Pinpoint the cell where the given text exists, returning its (X, Y) midpoint coordinate. 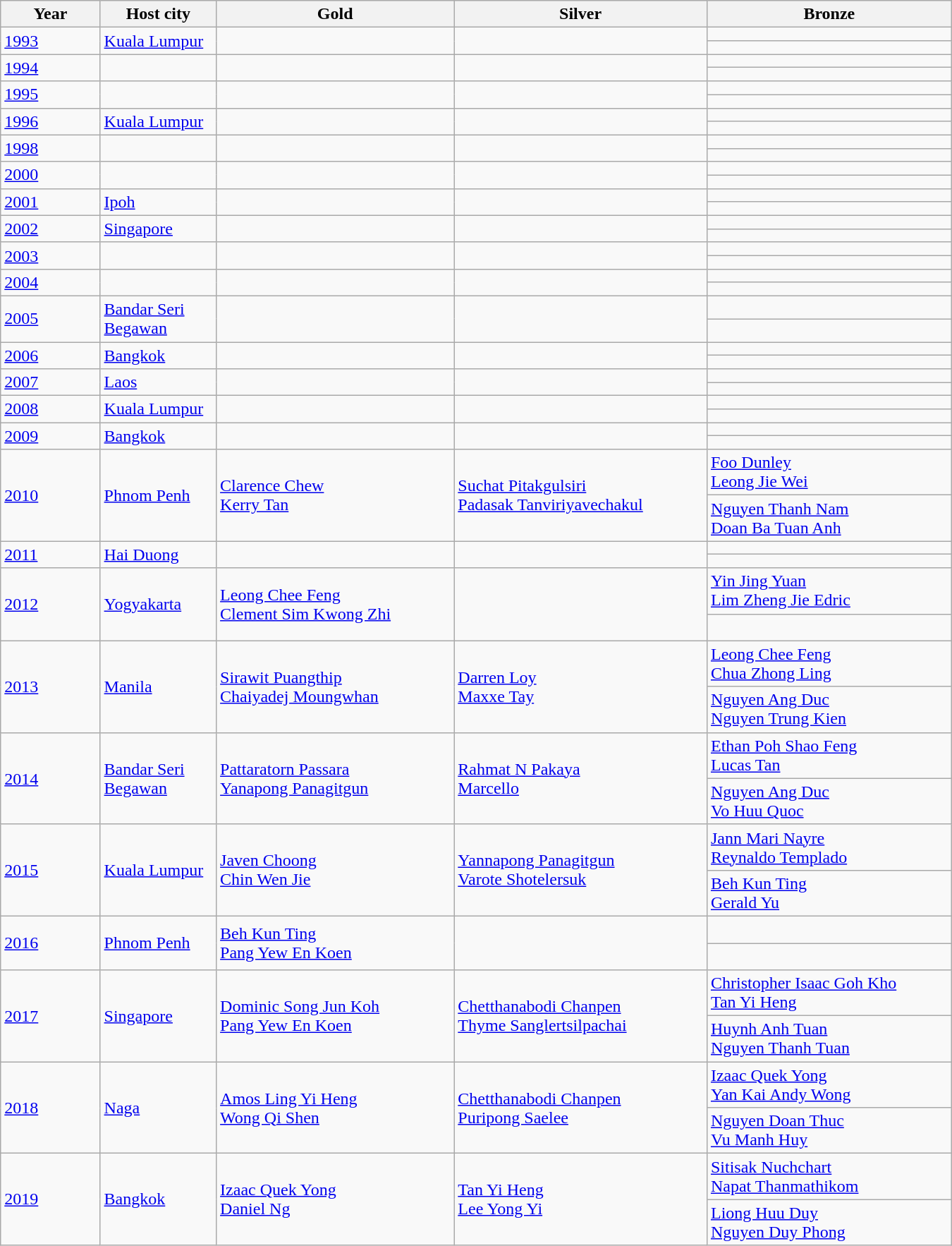
2009 (51, 436)
Yannapong Panagitgun Varote Shotelersuk (581, 870)
2008 (51, 409)
Gold (336, 14)
2010 (51, 495)
Clarence Chew Kerry Tan (336, 495)
Christopher Isaac Goh Kho Tan Yi Heng (829, 993)
Izaac Quek Yong Daniel Ng (336, 1199)
Tan Yi Heng Lee Yong Yi (581, 1199)
2019 (51, 1199)
Hai Duong (158, 555)
2017 (51, 1016)
Naga (158, 1108)
Host city (158, 14)
Manila (158, 686)
Sitisak Nuchchart Napat Thanmathikom (829, 1177)
Liong Huu Duy Nguyen Duy Phong (829, 1222)
Leong Chee Feng Clement Sim Kwong Zhi (336, 604)
Rahmat N Pakaya Marcello (581, 778)
1995 (51, 95)
1994 (51, 68)
Beh Kun Ting Pang Yew En Koen (336, 943)
2004 (51, 282)
1998 (51, 148)
Yogyakarta (158, 604)
2000 (51, 175)
2013 (51, 686)
Nguyen Ang Duc Nguyen Trung Kien (829, 710)
Amos Ling Yi Heng Wong Qi Shen (336, 1108)
Beh Kun Ting Gerald Yu (829, 893)
2006 (51, 355)
Huynh Anh Tuan Nguyen Thanh Tuan (829, 1039)
2012 (51, 604)
2003 (51, 255)
Chetthanabodi Chanpen Puripong Saelee (581, 1108)
2016 (51, 943)
Nguyen Thanh Nam Doan Ba Tuan Anh (829, 518)
2015 (51, 870)
Pattaratorn Passara Yanapong Panagitgun (336, 778)
Nguyen Ang Duc Vo Huu Quoc (829, 802)
Chetthanabodi Chanpen Thyme Sanglertsilpachai (581, 1016)
2001 (51, 202)
Nguyen Doan Thuc Vu Manh Huy (829, 1130)
2002 (51, 229)
Dominic Song Jun Koh Pang Yew En Koen (336, 1016)
2005 (51, 319)
Bronze (829, 14)
Ethan Poh Shao Feng Lucas Tan (829, 755)
2014 (51, 778)
2007 (51, 382)
2011 (51, 555)
Javen Choong Chin Wen Jie (336, 870)
Suchat Pitakgulsiri Padasak Tanviriyavechakul (581, 495)
1996 (51, 121)
Ipoh (158, 202)
Year (51, 14)
1993 (51, 41)
Yin Jing Yuan Lim Zheng Jie Edric (829, 591)
Silver (581, 14)
Izaac Quek Yong Yan Kai Andy Wong (829, 1085)
Sirawit Puangthip Chaiyadej Moungwhan (336, 686)
Foo Dunley Leong Jie Wei (829, 473)
Leong Chee Feng Chua Zhong Ling (829, 663)
Jann Mari Nayre Reynaldo Templado (829, 847)
Darren Loy Maxxe Tay (581, 686)
Laos (158, 382)
2018 (51, 1108)
